Pinpoint the cell where the given text exists, returning its [X, Y] midpoint coordinate. 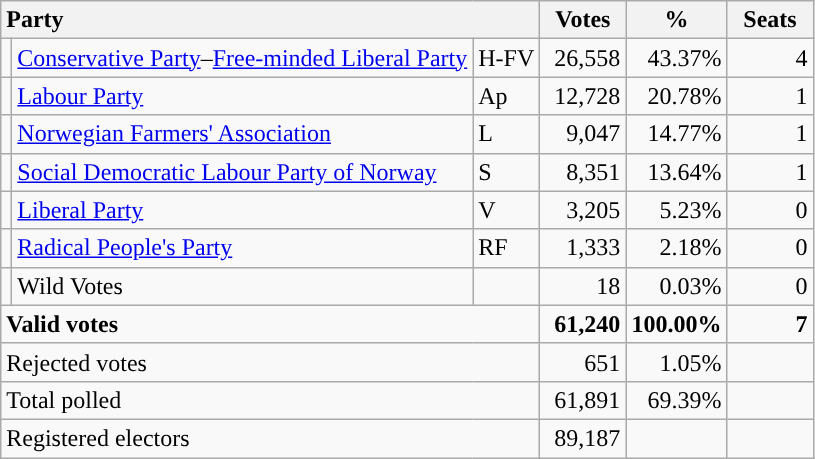
0.03% [676, 286]
4 [770, 58]
Wild Votes [242, 286]
Ap [506, 96]
20.78% [676, 96]
12,728 [583, 96]
61,891 [583, 400]
1.05% [676, 362]
Party [270, 20]
13.64% [676, 172]
V [506, 210]
% [676, 20]
89,187 [583, 438]
L [506, 134]
8,351 [583, 172]
2.18% [676, 248]
Liberal Party [242, 210]
14.77% [676, 134]
Total polled [270, 400]
Social Democratic Labour Party of Norway [242, 172]
Radical People's Party [242, 248]
43.37% [676, 58]
3,205 [583, 210]
Votes [583, 20]
26,558 [583, 58]
H-FV [506, 58]
651 [583, 362]
Norwegian Farmers' Association [242, 134]
18 [583, 286]
Rejected votes [270, 362]
61,240 [583, 324]
69.39% [676, 400]
S [506, 172]
5.23% [676, 210]
1,333 [583, 248]
Registered electors [270, 438]
100.00% [676, 324]
9,047 [583, 134]
7 [770, 324]
Labour Party [242, 96]
Valid votes [270, 324]
Seats [770, 20]
Conservative Party–Free-minded Liberal Party [242, 58]
RF [506, 248]
